Scan for the cell matching the given text and deliver its [x, y] coordinate at center. 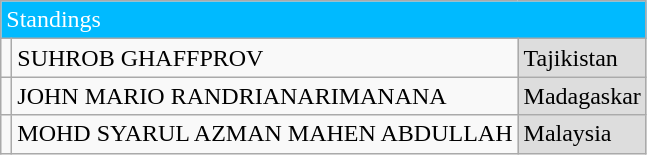
Standings [324, 20]
Madagaskar [582, 96]
SUHROB GHAFFPROV [265, 58]
JOHN MARIO RANDRIANARIMANANA [265, 96]
Tajikistan [582, 58]
Malaysia [582, 134]
MOHD SYARUL AZMAN MAHEN ABDULLAH [265, 134]
